Scan for the cell matching the given text and deliver its [X, Y] coordinate at center. 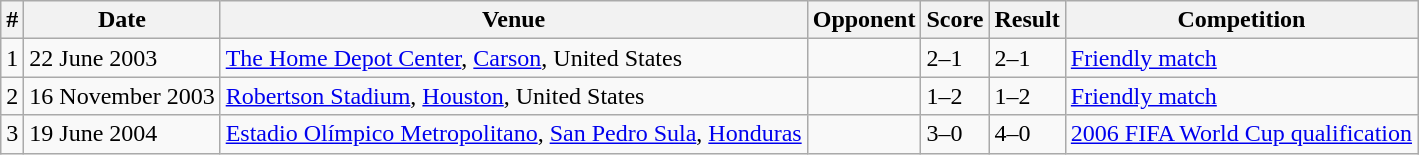
The Home Depot Center, Carson, United States [514, 58]
16 November 2003 [122, 96]
Date [122, 20]
2006 FIFA World Cup qualification [1241, 134]
# [12, 20]
Robertson Stadium, Houston, United States [514, 96]
Score [955, 20]
Venue [514, 20]
1 [12, 58]
4–0 [1027, 134]
3–0 [955, 134]
Estadio Olímpico Metropolitano, San Pedro Sula, Honduras [514, 134]
Competition [1241, 20]
3 [12, 134]
Result [1027, 20]
Opponent [864, 20]
22 June 2003 [122, 58]
2 [12, 96]
19 June 2004 [122, 134]
